Output the (X, Y) coordinate of the center of the cell containing the given text.  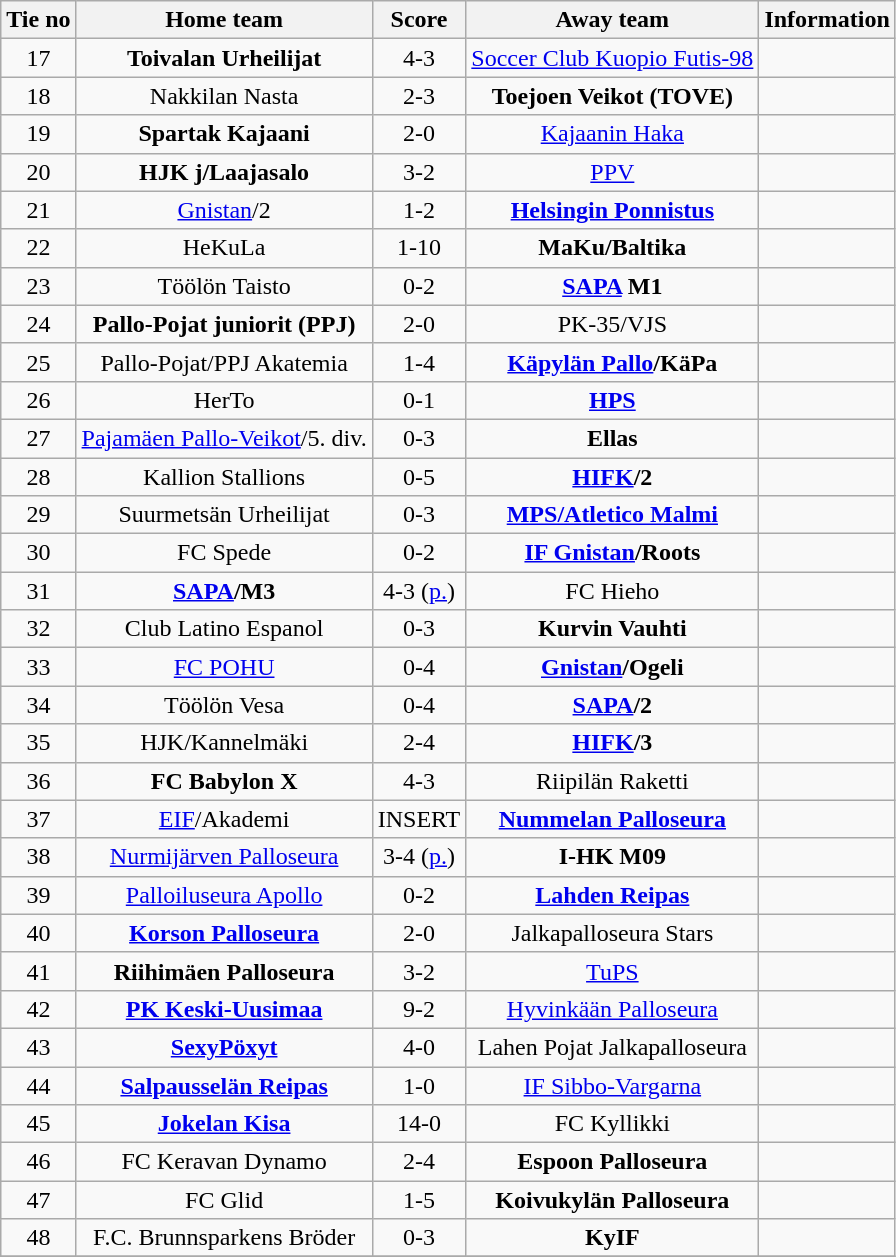
Pallo-Pojat/PPJ Akatemia (224, 362)
39 (38, 895)
32 (38, 629)
FC Kyllikki (612, 1124)
18 (38, 96)
25 (38, 362)
43 (38, 1047)
1-10 (419, 248)
FC Keravan Dynamo (224, 1162)
Toejoen Veikot (TOVE) (612, 96)
Spartak Kajaani (224, 134)
47 (38, 1200)
29 (38, 515)
Riihimäen Palloseura (224, 971)
Nurmijärven Palloseura (224, 857)
Away team (612, 20)
23 (38, 286)
21 (38, 210)
35 (38, 743)
17 (38, 58)
0-1 (419, 400)
PK Keski-Uusimaa (224, 1009)
42 (38, 1009)
HIFK/2 (612, 477)
KyIF (612, 1238)
36 (38, 781)
24 (38, 324)
1-2 (419, 210)
14-0 (419, 1124)
Club Latino Espanol (224, 629)
34 (38, 705)
TuPS (612, 971)
Käpylän Pallo/KäPa (612, 362)
Jokelan Kisa (224, 1124)
4-0 (419, 1047)
Suurmetsän Urheilijat (224, 515)
Töölön Vesa (224, 705)
Kallion Stallions (224, 477)
Gnistan/2 (224, 210)
38 (38, 857)
FC POHU (224, 667)
26 (38, 400)
Kajaanin Haka (612, 134)
Pajamäen Pallo-Veikot/5. div. (224, 438)
IF Gnistan/Roots (612, 553)
Nakkilan Nasta (224, 96)
Home team (224, 20)
EIF/Akademi (224, 819)
37 (38, 819)
Salpausselän Reipas (224, 1085)
31 (38, 591)
Soccer Club Kuopio Futis-98 (612, 58)
Palloiluseura Apollo (224, 895)
Jalkapalloseura Stars (612, 933)
Information (827, 20)
Riipilän Raketti (612, 781)
41 (38, 971)
27 (38, 438)
SAPA M1 (612, 286)
IF Sibbo-Vargarna (612, 1085)
MPS/Atletico Malmi (612, 515)
20 (38, 172)
3-4 (p.) (419, 857)
0-5 (419, 477)
9-2 (419, 1009)
4-3 (p.) (419, 591)
44 (38, 1085)
40 (38, 933)
FC Babylon X (224, 781)
45 (38, 1124)
FC Spede (224, 553)
Korson Palloseura (224, 933)
Pallo-Pojat juniorit (PPJ) (224, 324)
SAPA/M3 (224, 591)
1-4 (419, 362)
HPS (612, 400)
Tie no (38, 20)
HJK j/Laajasalo (224, 172)
46 (38, 1162)
2-3 (419, 96)
HJK/Kannelmäki (224, 743)
HIFK/3 (612, 743)
48 (38, 1238)
22 (38, 248)
30 (38, 553)
FC Glid (224, 1200)
Töölön Taisto (224, 286)
FC Hieho (612, 591)
Lahden Reipas (612, 895)
HeKuLa (224, 248)
Koivukylän Palloseura (612, 1200)
PPV (612, 172)
28 (38, 477)
33 (38, 667)
Lahen Pojat Jalkapalloseura (612, 1047)
HerTo (224, 400)
1-0 (419, 1085)
Gnistan/Ogeli (612, 667)
INSERT (419, 819)
Toivalan Urheilijat (224, 58)
SexyPöxyt (224, 1047)
Nummelan Palloseura (612, 819)
1-5 (419, 1200)
I-HK M09 (612, 857)
MaKu/Baltika (612, 248)
Ellas (612, 438)
Hyvinkään Palloseura (612, 1009)
Kurvin Vauhti (612, 629)
19 (38, 134)
SAPA/2 (612, 705)
F.C. Brunnsparkens Bröder (224, 1238)
PK-35/VJS (612, 324)
Helsingin Ponnistus (612, 210)
Espoon Palloseura (612, 1162)
Score (419, 20)
